Provide the [X, Y] coordinate of the cell's center where the given text is located.  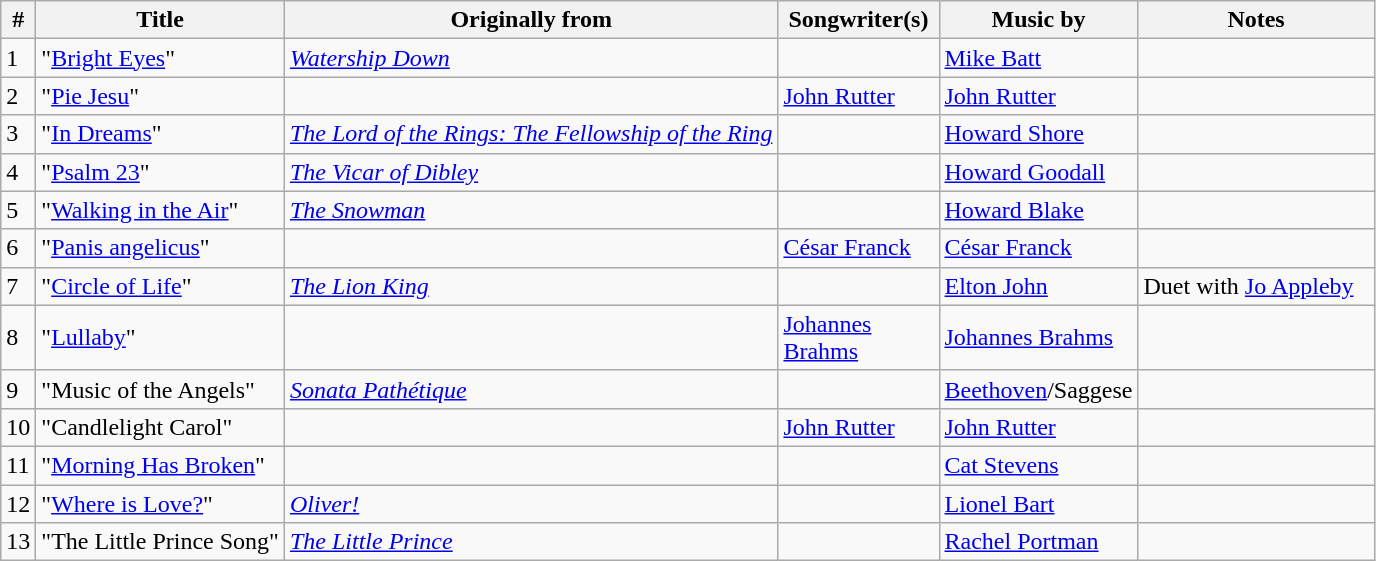
The Vicar of Dibley [531, 172]
Originally from [531, 20]
13 [18, 542]
Beethoven/Saggese [1038, 389]
"The Little Prince Song" [160, 542]
Music by [1038, 20]
5 [18, 210]
The Little Prince [531, 542]
2 [18, 96]
Notes [1256, 20]
9 [18, 389]
4 [18, 172]
Lionel Bart [1038, 503]
"Panis angelicus" [160, 248]
Watership Down [531, 58]
Mike Batt [1038, 58]
Songwriter(s) [858, 20]
8 [18, 338]
7 [18, 286]
"Walking in the Air" [160, 210]
Rachel Portman [1038, 542]
Cat Stevens [1038, 465]
# [18, 20]
10 [18, 427]
11 [18, 465]
The Snowman [531, 210]
3 [18, 134]
12 [18, 503]
Howard Blake [1038, 210]
"Pie Jesu" [160, 96]
"Psalm 23" [160, 172]
The Lion King [531, 286]
The Lord of the Rings: The Fellowship of the Ring [531, 134]
Title [160, 20]
"Music of the Angels" [160, 389]
"Candlelight Carol" [160, 427]
"Lullaby" [160, 338]
6 [18, 248]
"In Dreams" [160, 134]
"Circle of Life" [160, 286]
1 [18, 58]
"Morning Has Broken" [160, 465]
"Where is Love?" [160, 503]
"Bright Eyes" [160, 58]
Duet with Jo Appleby [1256, 286]
Howard Goodall [1038, 172]
Oliver! [531, 503]
Sonata Pathétique [531, 389]
Howard Shore [1038, 134]
Elton John [1038, 286]
